Determine the [x, y] coordinate at the center of the cell enclosing the given text.  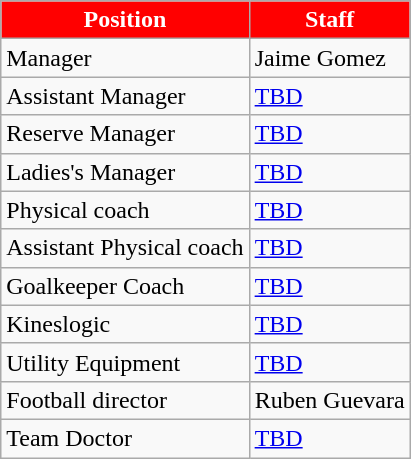
Staff [330, 20]
Physical coach [125, 210]
Reserve Manager [125, 134]
Ruben Guevara [330, 400]
Ladies's Manager [125, 172]
Football director [125, 400]
Kineslogic [125, 324]
Position [125, 20]
Goalkeeper Coach [125, 286]
Utility Equipment [125, 362]
Assistant Physical coach [125, 248]
Jaime Gomez [330, 58]
Team Doctor [125, 438]
Assistant Manager [125, 96]
Manager [125, 58]
